For the text-containing cell, return its midpoint in (x, y) coordinate format. 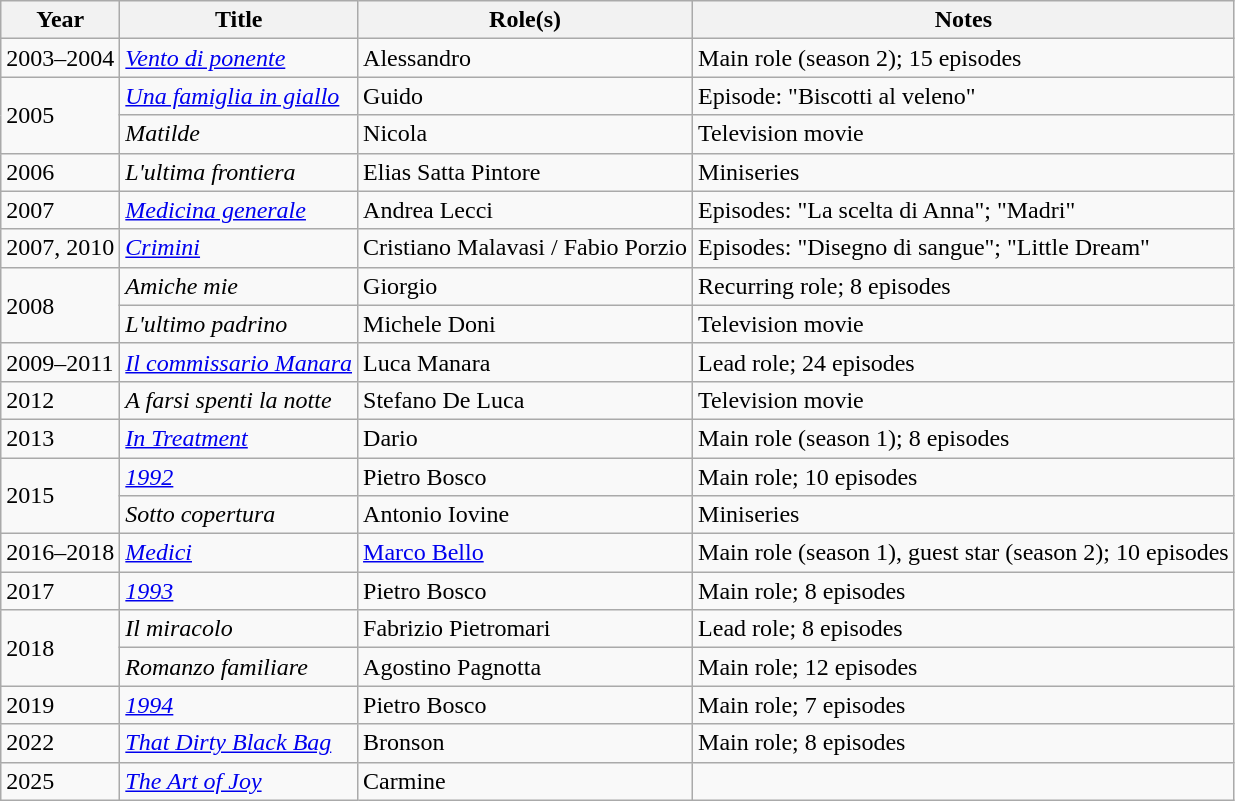
1994 (239, 705)
2012 (60, 400)
Main role (season 2); 15 episodes (964, 58)
Main role; 12 episodes (964, 667)
2015 (60, 496)
2007 (60, 210)
Medicina generale (239, 210)
Year (60, 20)
Role(s) (526, 20)
Agostino Pagnotta (526, 667)
Lead role; 24 episodes (964, 362)
Main role; 7 episodes (964, 705)
Sotto copertura (239, 515)
2003–2004 (60, 58)
Crimini (239, 248)
Vento di ponente (239, 58)
2008 (60, 305)
Giorgio (526, 286)
Antonio Iovine (526, 515)
Lead role; 8 episodes (964, 629)
2025 (60, 781)
Main role (season 1); 8 episodes (964, 438)
Romanzo familiare (239, 667)
Fabrizio Pietromari (526, 629)
2009–2011 (60, 362)
The Art of Joy (239, 781)
Stefano De Luca (526, 400)
Carmine (526, 781)
2007, 2010 (60, 248)
Elias Satta Pintore (526, 172)
2005 (60, 115)
Title (239, 20)
Guido (526, 96)
Episode: "Biscotti al veleno" (964, 96)
Dario (526, 438)
Nicola (526, 134)
Andrea Lecci (526, 210)
Una famiglia in giallo (239, 96)
Alessandro (526, 58)
2016–2018 (60, 553)
A farsi spenti la notte (239, 400)
Il commissario Manara (239, 362)
Episodes: "Disegno di sangue"; "Little Dream" (964, 248)
2013 (60, 438)
Medici (239, 553)
In Treatment (239, 438)
2017 (60, 591)
1993 (239, 591)
L'ultimo padrino (239, 324)
2019 (60, 705)
Cristiano Malavasi / Fabio Porzio (526, 248)
Michele Doni (526, 324)
Recurring role; 8 episodes (964, 286)
Episodes: "La scelta di Anna"; "Madri" (964, 210)
2022 (60, 743)
2006 (60, 172)
L'ultima frontiera (239, 172)
Marco Bello (526, 553)
Notes (964, 20)
Main role; 10 episodes (964, 477)
Main role (season 1), guest star (season 2); 10 episodes (964, 553)
1992 (239, 477)
Luca Manara (526, 362)
That Dirty Black Bag (239, 743)
Bronson (526, 743)
Matilde (239, 134)
2018 (60, 648)
Amiche mie (239, 286)
Il miracolo (239, 629)
